Locate the cell with the specified text and output its [X, Y] center coordinate. 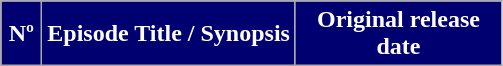
Episode Title / Synopsis [169, 34]
Nº [22, 34]
Original release date [398, 34]
